Output the (X, Y) coordinate of the center of the cell containing the given text.  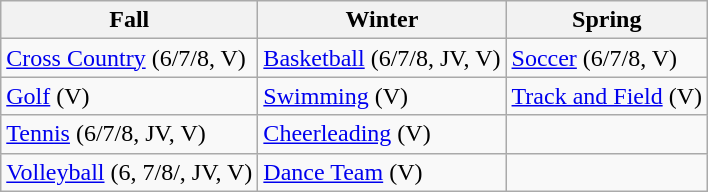
Track and Field (V) (606, 96)
Winter (382, 20)
Soccer (6/7/8, V) (606, 58)
Fall (130, 20)
Golf (V) (130, 96)
Cheerleading (V) (382, 134)
Cross Country (6/7/8, V) (130, 58)
Swimming (V) (382, 96)
Tennis (6/7/8, JV, V) (130, 134)
Dance Team (V) (382, 172)
Basketball (6/7/8, JV, V) (382, 58)
Spring (606, 20)
Volleyball (6, 7/8/, JV, V) (130, 172)
